Capture the cell that displays the provided text and extract its (X, Y) central coordinate. 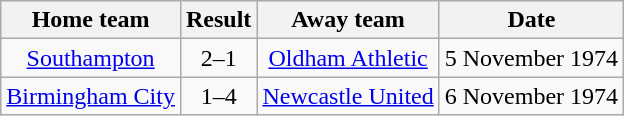
2–1 (218, 58)
Date (531, 20)
Birmingham City (91, 96)
Southampton (91, 58)
Oldham Athletic (348, 58)
5 November 1974 (531, 58)
Away team (348, 20)
1–4 (218, 96)
Result (218, 20)
Newcastle United (348, 96)
6 November 1974 (531, 96)
Home team (91, 20)
